Extract the (x, y) coordinate from the center of the cell holding the provided text.  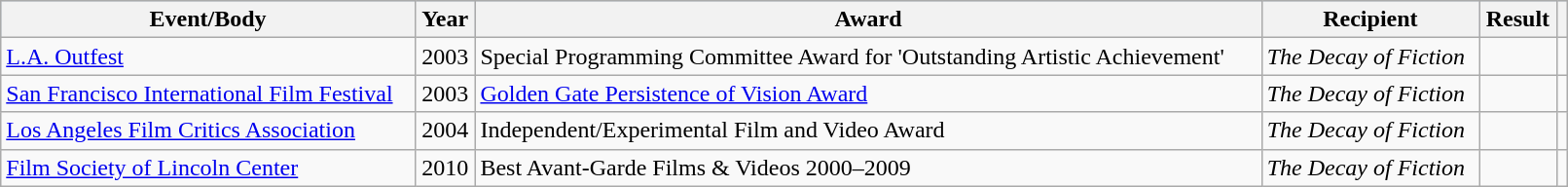
L.A. Outfest (208, 56)
Recipient (1370, 19)
Special Programming Committee Award for 'Outstanding Artistic Achievement' (868, 56)
Golden Gate Persistence of Vision Award (868, 93)
Los Angeles Film Critics Association (208, 131)
San Francisco International Film Festival (208, 93)
Film Society of Lincoln Center (208, 168)
Year (445, 19)
Award (868, 19)
Result (1518, 19)
Best Avant-Garde Films & Videos 2000–2009 (868, 168)
2004 (445, 131)
Independent/Experimental Film and Video Award (868, 131)
Event/Body (208, 19)
2010 (445, 168)
